Identify which cell holds the provided text, then report its (x, y) central coordinate. 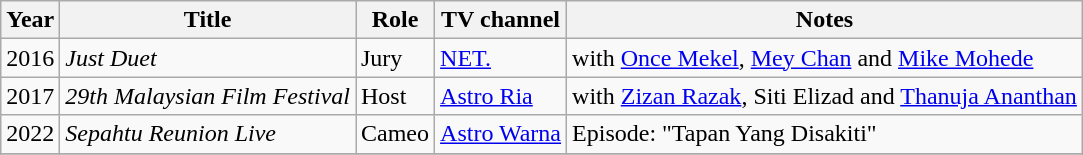
2022 (30, 134)
Cameo (396, 134)
2016 (30, 58)
TV channel (501, 20)
Host (396, 96)
Title (208, 20)
with Zizan Razak, Siti Elizad and Thanuja Ananthan (825, 96)
Year (30, 20)
Astro Warna (501, 134)
Sepahtu Reunion Live (208, 134)
Episode: "Tapan Yang Disakiti" (825, 134)
with Once Mekel, Mey Chan and Mike Mohede (825, 58)
Jury (396, 58)
NET. (501, 58)
Notes (825, 20)
29th Malaysian Film Festival (208, 96)
Just Duet (208, 58)
Role (396, 20)
2017 (30, 96)
Astro Ria (501, 96)
